Scan for the cell matching the given text and deliver its (X, Y) coordinate at center. 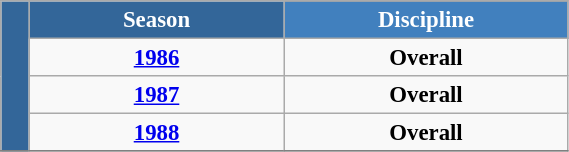
1988 (156, 133)
Discipline (426, 20)
Season (156, 20)
1987 (156, 95)
1986 (156, 58)
